Scan for the cell matching the given text and deliver its [X, Y] coordinate at center. 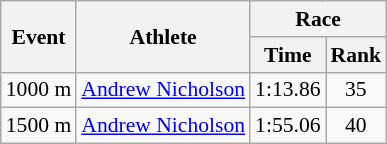
Race [318, 19]
Athlete [163, 36]
Rank [356, 55]
1500 m [38, 126]
1:55.06 [288, 126]
Event [38, 36]
Time [288, 55]
40 [356, 126]
35 [356, 90]
1000 m [38, 90]
1:13.86 [288, 90]
